Extract the (x, y) coordinate from the center of the cell holding the provided text.  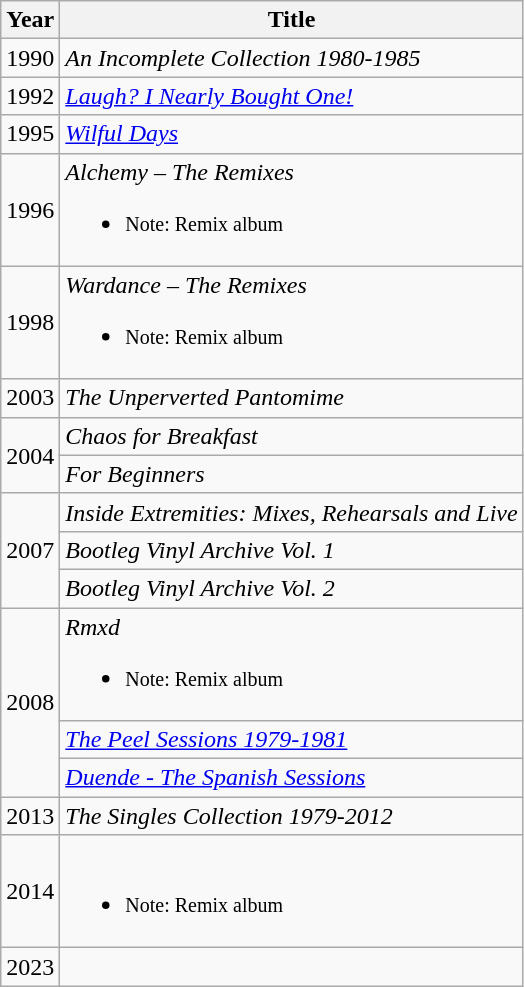
Title (292, 20)
Bootleg Vinyl Archive Vol. 1 (292, 550)
2014 (30, 892)
An Incomplete Collection 1980-1985 (292, 58)
1990 (30, 58)
2004 (30, 455)
Laugh? I Nearly Bought One! (292, 96)
1996 (30, 210)
2007 (30, 550)
Wilful Days (292, 134)
1995 (30, 134)
Note: Remix album (292, 892)
1998 (30, 322)
RmxdNote: Remix album (292, 664)
The Peel Sessions 1979-1981 (292, 740)
Duende - The Spanish Sessions (292, 778)
Inside Extremities: Mixes, Rehearsals and Live (292, 512)
2008 (30, 702)
For Beginners (292, 474)
1992 (30, 96)
The Singles Collection 1979-2012 (292, 816)
2013 (30, 816)
Year (30, 20)
2003 (30, 398)
Chaos for Breakfast (292, 436)
The Unperverted Pantomime (292, 398)
Bootleg Vinyl Archive Vol. 2 (292, 588)
2023 (30, 967)
Alchemy – The RemixesNote: Remix album (292, 210)
Wardance – The RemixesNote: Remix album (292, 322)
